Return the (X, Y) coordinate for the center point of the cell that contains the specified text.  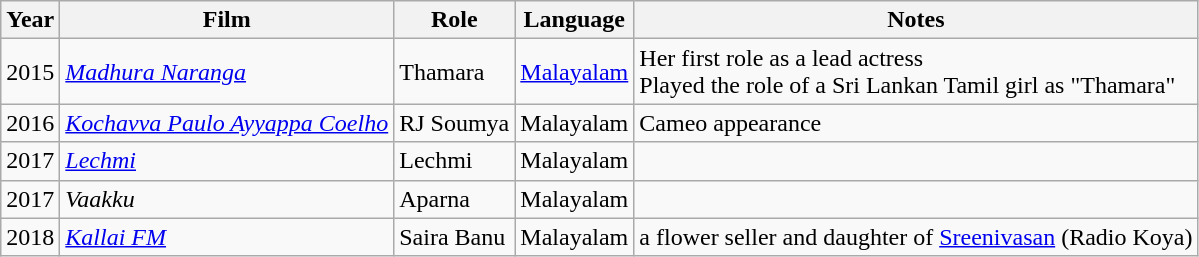
Kallai FM (227, 237)
Language (574, 20)
Thamara (454, 72)
Cameo appearance (916, 123)
a flower seller and daughter of Sreenivasan (Radio Koya) (916, 237)
Saira Banu (454, 237)
2015 (30, 72)
Notes (916, 20)
Role (454, 20)
Aparna (454, 199)
RJ Soumya (454, 123)
2018 (30, 237)
Year (30, 20)
Vaakku (227, 199)
Her first role as a lead actress Played the role of a Sri Lankan Tamil girl as "Thamara" (916, 72)
Kochavva Paulo Ayyappa Coelho (227, 123)
2016 (30, 123)
Madhura Naranga (227, 72)
Film (227, 20)
